For the text-containing cell, return its midpoint in (x, y) coordinate format. 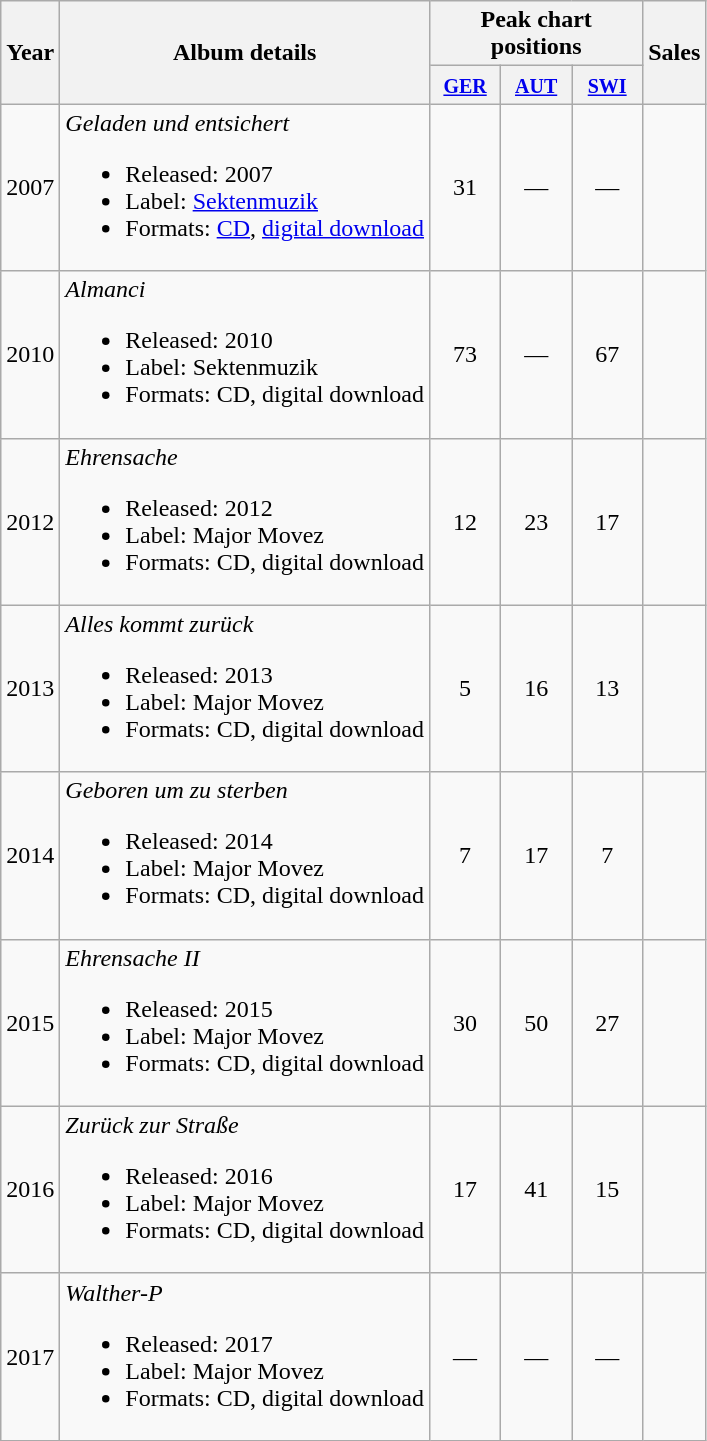
Sales (674, 52)
Album details (245, 52)
15 (608, 1190)
31 (466, 188)
2016 (30, 1190)
GER (466, 85)
Alles kommt zurückReleased: 2013Label: Major MovezFormats: CD, digital download (245, 688)
Ehrensache IIReleased: 2015Label: Major MovezFormats: CD, digital download (245, 1022)
AlmanciReleased: 2010Label: SektenmuzikFormats: CD, digital download (245, 354)
50 (536, 1022)
2014 (30, 856)
2013 (30, 688)
EhrensacheReleased: 2012Label: Major MovezFormats: CD, digital download (245, 522)
2012 (30, 522)
67 (608, 354)
Year (30, 52)
2007 (30, 188)
27 (608, 1022)
23 (536, 522)
SWI (608, 85)
Geladen und entsichertReleased: 2007Label: SektenmuzikFormats: CD, digital download (245, 188)
13 (608, 688)
AUT (536, 85)
30 (466, 1022)
12 (466, 522)
2015 (30, 1022)
73 (466, 354)
Peak chart positions (536, 34)
Zurück zur StraßeReleased: 2016Label: Major MovezFormats: CD, digital download (245, 1190)
Geboren um zu sterbenReleased: 2014Label: Major MovezFormats: CD, digital download (245, 856)
2017 (30, 1356)
Walther-PReleased: 2017Label: Major MovezFormats: CD, digital download (245, 1356)
41 (536, 1190)
5 (466, 688)
2010 (30, 354)
16 (536, 688)
